Capture the cell that displays the provided text and extract its (X, Y) central coordinate. 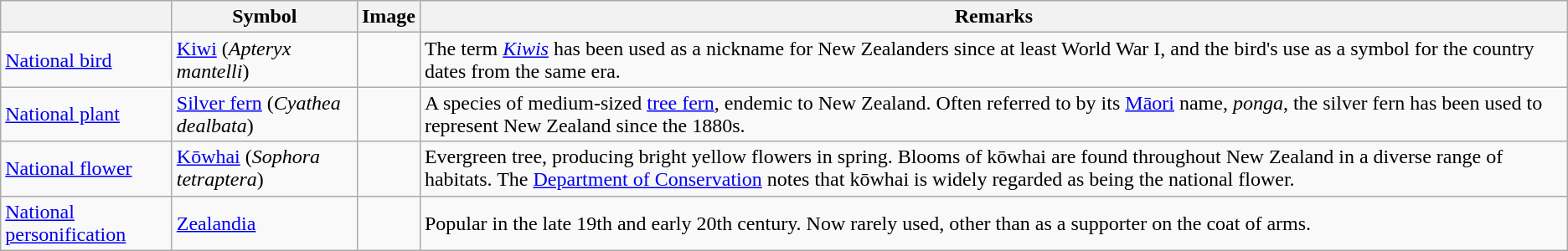
National plant (87, 114)
National flower (87, 169)
National personification (87, 223)
Remarks (993, 17)
Silver fern (Cyathea dealbata) (265, 114)
National bird (87, 60)
Zealandia (265, 223)
Symbol (265, 17)
Kiwi (Apteryx mantelli) (265, 60)
Popular in the late 19th and early 20th century. Now rarely used, other than as a supporter on the coat of arms. (993, 223)
Image (389, 17)
Kōwhai (Sophora tetraptera) (265, 169)
